Determine the (x, y) coordinate at the center of the cell enclosing the given text.  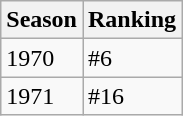
1970 (42, 58)
1971 (42, 96)
Season (42, 20)
Ranking (132, 20)
#16 (132, 96)
#6 (132, 58)
